For the text-containing cell, return its midpoint in [x, y] coordinate format. 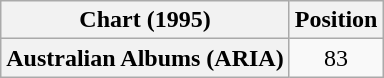
Chart (1995) [145, 20]
83 [336, 58]
Position [336, 20]
Australian Albums (ARIA) [145, 58]
